Return (x, y) of the center of cell containing provided text 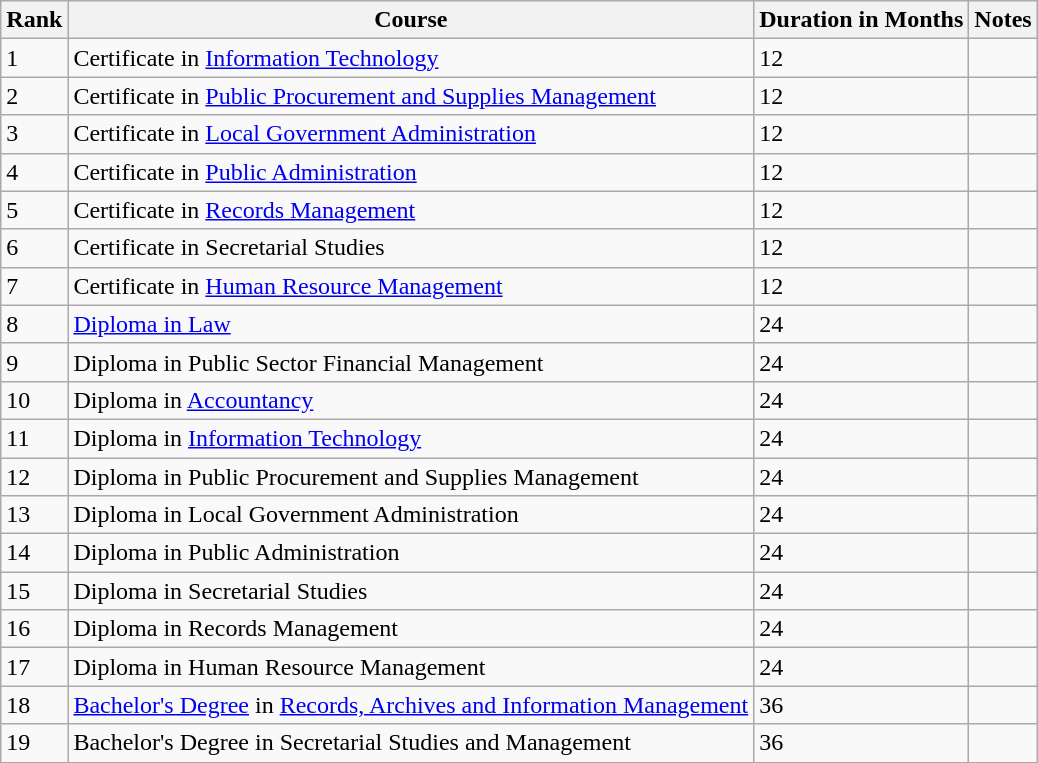
11 (34, 438)
Certificate in Secretarial Studies (411, 248)
Diploma in Public Procurement and Supplies Management (411, 477)
Certificate in Human Resource Management (411, 286)
Diploma in Public Sector Financial Management (411, 362)
2 (34, 96)
4 (34, 172)
Diploma in Public Administration (411, 553)
6 (34, 248)
Duration in Months (862, 20)
9 (34, 362)
Diploma in Local Government Administration (411, 515)
Rank (34, 20)
Bachelor's Degree in Records, Archives and Information Management (411, 705)
16 (34, 629)
18 (34, 705)
Course (411, 20)
19 (34, 743)
15 (34, 591)
10 (34, 400)
5 (34, 210)
Certificate in Public Administration (411, 172)
Diploma in Records Management (411, 629)
Diploma in Secretarial Studies (411, 591)
Diploma in Information Technology (411, 438)
14 (34, 553)
17 (34, 667)
1 (34, 58)
Certificate in Information Technology (411, 58)
Diploma in Law (411, 324)
Certificate in Local Government Administration (411, 134)
Diploma in Accountancy (411, 400)
Notes (1003, 20)
7 (34, 286)
3 (34, 134)
8 (34, 324)
Diploma in Human Resource Management (411, 667)
13 (34, 515)
Bachelor's Degree in Secretarial Studies and Management (411, 743)
Certificate in Records Management (411, 210)
Certificate in Public Procurement and Supplies Management (411, 96)
